Provide the (x, y) coordinate of the cell's center where the given text is located.  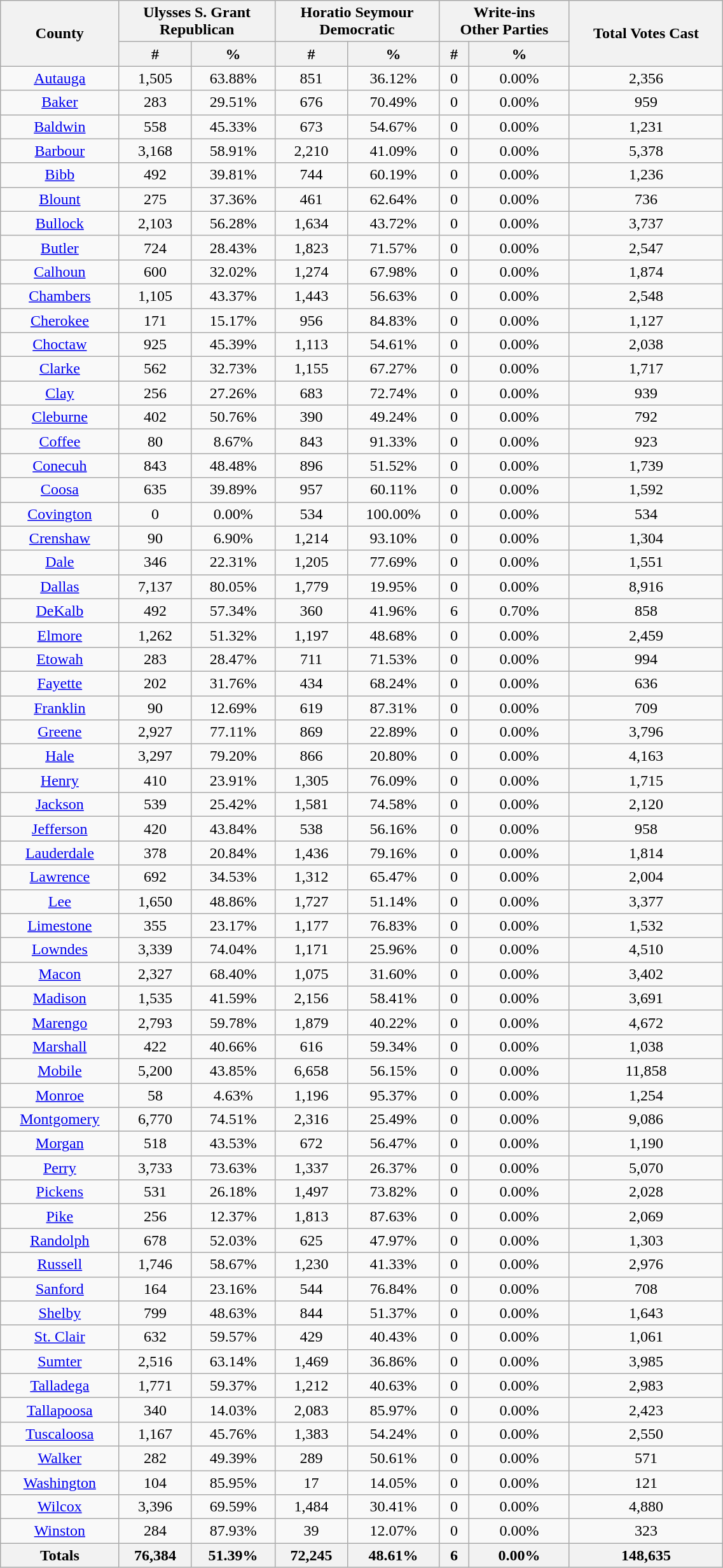
2,423 (646, 1410)
48.63% (233, 1313)
67.98% (394, 272)
Baldwin (60, 127)
676 (311, 102)
58.41% (394, 998)
Pike (60, 1216)
4,880 (646, 1507)
Coosa (60, 490)
80 (155, 441)
Covington (60, 514)
22.89% (394, 732)
1,254 (646, 1095)
378 (155, 853)
74.04% (233, 950)
45.33% (233, 127)
Pickens (60, 1192)
1,484 (311, 1507)
3,402 (646, 974)
76.84% (394, 1289)
100.00% (394, 514)
3,297 (155, 756)
1,075 (311, 974)
39.81% (233, 175)
3,339 (155, 950)
40.43% (394, 1337)
1,177 (311, 926)
2,327 (155, 974)
47.97% (394, 1240)
67.27% (394, 369)
Washington (60, 1483)
2,516 (155, 1361)
56.63% (394, 296)
27.26% (233, 393)
360 (311, 611)
3,737 (646, 223)
2,210 (311, 151)
59.57% (233, 1337)
Sanford (60, 1289)
79.20% (233, 756)
323 (646, 1531)
Fayette (60, 683)
4,672 (646, 1022)
Wilcox (60, 1507)
Randolph (60, 1240)
68.24% (394, 683)
43.72% (394, 223)
202 (155, 683)
Lauderdale (60, 853)
Sumter (60, 1361)
39.89% (233, 490)
164 (155, 1289)
71.53% (394, 659)
Marshall (60, 1046)
Morgan (60, 1144)
2,004 (646, 877)
2,156 (311, 998)
544 (311, 1289)
8,916 (646, 586)
1,436 (311, 853)
1,337 (311, 1168)
538 (311, 829)
74.51% (233, 1120)
1,779 (311, 586)
DeKalb (60, 611)
Walker (60, 1458)
85.97% (394, 1410)
625 (311, 1240)
1,497 (311, 1192)
Winston (60, 1531)
49.39% (233, 1458)
Coffee (60, 441)
Hale (60, 756)
76,384 (155, 1555)
600 (155, 272)
40.66% (233, 1046)
59.34% (394, 1046)
402 (155, 417)
619 (311, 708)
52.03% (233, 1240)
54.67% (394, 127)
Cherokee (60, 320)
616 (311, 1046)
12.37% (233, 1216)
632 (155, 1337)
Crenshaw (60, 538)
73.63% (233, 1168)
Jackson (60, 805)
711 (311, 659)
32.73% (233, 369)
12.07% (394, 1531)
28.43% (233, 247)
4,510 (646, 950)
1,214 (311, 538)
1,038 (646, 1046)
1,196 (311, 1095)
1,823 (311, 247)
1,127 (646, 320)
869 (311, 732)
48.48% (233, 466)
St. Clair (60, 1337)
65.47% (394, 877)
Blount (60, 199)
43.53% (233, 1144)
Cleburne (60, 417)
Russell (60, 1265)
2,793 (155, 1022)
59.78% (233, 1022)
994 (646, 659)
1,505 (155, 78)
148,635 (646, 1555)
1,212 (311, 1385)
Montgomery (60, 1120)
41.96% (394, 611)
40.22% (394, 1022)
2,548 (646, 296)
30.41% (394, 1507)
708 (646, 1289)
43.85% (233, 1071)
2,547 (646, 247)
Totals (60, 1555)
390 (311, 417)
95.37% (394, 1095)
539 (155, 805)
54.24% (394, 1434)
1,061 (646, 1337)
71.57% (394, 247)
19.95% (394, 586)
31.60% (394, 974)
Autauga (60, 78)
Chambers (60, 296)
635 (155, 490)
Elmore (60, 635)
1,262 (155, 635)
Calhoun (60, 272)
58.91% (233, 151)
571 (646, 1458)
683 (311, 393)
744 (311, 175)
2,927 (155, 732)
692 (155, 877)
1,236 (646, 175)
Conecuh (60, 466)
3,396 (155, 1507)
959 (646, 102)
26.37% (394, 1168)
Macon (60, 974)
1,717 (646, 369)
Write-insOther Parties (505, 22)
5,378 (646, 151)
50.61% (394, 1458)
Clarke (60, 369)
2,083 (311, 1410)
72.74% (394, 393)
23.91% (233, 781)
724 (155, 247)
15.17% (233, 320)
1,746 (155, 1265)
43.37% (233, 296)
Dallas (60, 586)
1,167 (155, 1434)
121 (646, 1483)
1,303 (646, 1240)
1,535 (155, 998)
289 (311, 1458)
1,312 (311, 877)
58 (155, 1095)
1,383 (311, 1434)
925 (155, 345)
1,592 (646, 490)
51.14% (394, 901)
Barbour (60, 151)
3,377 (646, 901)
45.76% (233, 1434)
1,105 (155, 296)
41.59% (233, 998)
1,231 (646, 127)
Marengo (60, 1022)
3,796 (646, 732)
1,581 (311, 805)
2,976 (646, 1265)
2,550 (646, 1434)
63.14% (233, 1361)
14.05% (394, 1483)
558 (155, 127)
2,120 (646, 805)
Limestone (60, 926)
74.58% (394, 805)
36.12% (394, 78)
1,650 (155, 901)
1,715 (646, 781)
51.39% (233, 1555)
7,137 (155, 586)
1,813 (311, 1216)
1,551 (646, 562)
2,028 (646, 1192)
Monroe (60, 1095)
91.33% (394, 441)
1,205 (311, 562)
346 (155, 562)
73.82% (394, 1192)
23.17% (233, 926)
Lowndes (60, 950)
87.93% (233, 1531)
340 (155, 1410)
25.96% (394, 950)
461 (311, 199)
40.63% (394, 1385)
20.80% (394, 756)
678 (155, 1240)
25.49% (394, 1120)
87.63% (394, 1216)
77.11% (233, 732)
45.39% (233, 345)
2,356 (646, 78)
39 (311, 1531)
84.83% (394, 320)
799 (155, 1313)
736 (646, 199)
14.03% (233, 1410)
1,879 (311, 1022)
Choctaw (60, 345)
41.09% (394, 151)
56.15% (394, 1071)
1,274 (311, 272)
Tuscaloosa (60, 1434)
51.52% (394, 466)
275 (155, 199)
36.86% (394, 1361)
22.31% (233, 562)
1,305 (311, 781)
48.68% (394, 635)
Tallapoosa (60, 1410)
85.95% (233, 1483)
60.19% (394, 175)
709 (646, 708)
1,643 (646, 1313)
57.34% (233, 611)
79.16% (394, 853)
1,727 (311, 901)
5,200 (155, 1071)
Perry (60, 1168)
56.47% (394, 1144)
3,168 (155, 151)
844 (311, 1313)
76.83% (394, 926)
3,691 (646, 998)
673 (311, 127)
51.32% (233, 635)
2,316 (311, 1120)
1,304 (646, 538)
4,163 (646, 756)
43.84% (233, 829)
12.69% (233, 708)
70.49% (394, 102)
171 (155, 320)
1,113 (311, 345)
1,634 (311, 223)
11,858 (646, 1071)
Lawrence (60, 877)
29.51% (233, 102)
25.42% (233, 805)
1,443 (311, 296)
Bibb (60, 175)
3,733 (155, 1168)
6,770 (155, 1120)
48.86% (233, 901)
0.70% (520, 611)
792 (646, 417)
6.90% (233, 538)
3,985 (646, 1361)
28.47% (233, 659)
41.33% (394, 1265)
77.69% (394, 562)
17 (311, 1483)
420 (155, 829)
429 (311, 1337)
31.76% (233, 683)
Bullock (60, 223)
866 (311, 756)
958 (646, 829)
284 (155, 1531)
76.09% (394, 781)
8.67% (233, 441)
1,532 (646, 926)
Greene (60, 732)
Ulysses S. GrantRepublican (197, 22)
1,469 (311, 1361)
62.64% (394, 199)
5,070 (646, 1168)
956 (311, 320)
858 (646, 611)
56.16% (394, 829)
32.02% (233, 272)
56.28% (233, 223)
Talladega (60, 1385)
51.37% (394, 1313)
Madison (60, 998)
59.37% (233, 1385)
Clay (60, 393)
County (60, 33)
2,038 (646, 345)
Etowah (60, 659)
1,739 (646, 466)
23.16% (233, 1289)
37.36% (233, 199)
896 (311, 466)
1,814 (646, 853)
80.05% (233, 586)
1,190 (646, 1144)
20.84% (233, 853)
422 (155, 1046)
2,983 (646, 1385)
6,658 (311, 1071)
Henry (60, 781)
957 (311, 490)
Baker (60, 102)
1,874 (646, 272)
672 (311, 1144)
1,230 (311, 1265)
Horatio SeymourDemocratic (357, 22)
636 (646, 683)
2,069 (646, 1216)
Total Votes Cast (646, 33)
Dale (60, 562)
68.40% (233, 974)
69.59% (233, 1507)
26.18% (233, 1192)
282 (155, 1458)
87.31% (394, 708)
104 (155, 1483)
1,771 (155, 1385)
2,459 (646, 635)
355 (155, 926)
60.11% (394, 490)
93.10% (394, 538)
562 (155, 369)
72,245 (311, 1555)
63.88% (233, 78)
Franklin (60, 708)
1,197 (311, 635)
939 (646, 393)
54.61% (394, 345)
Butler (60, 247)
Jefferson (60, 829)
Mobile (60, 1071)
58.67% (233, 1265)
1,155 (311, 369)
34.53% (233, 877)
9,086 (646, 1120)
518 (155, 1144)
410 (155, 781)
1,171 (311, 950)
4.63% (233, 1095)
531 (155, 1192)
851 (311, 78)
2,103 (155, 223)
Lee (60, 901)
49.24% (394, 417)
434 (311, 683)
48.61% (394, 1555)
50.76% (233, 417)
Shelby (60, 1313)
923 (646, 441)
